Return the [x, y] coordinate for the center point of the cell that contains the specified text.  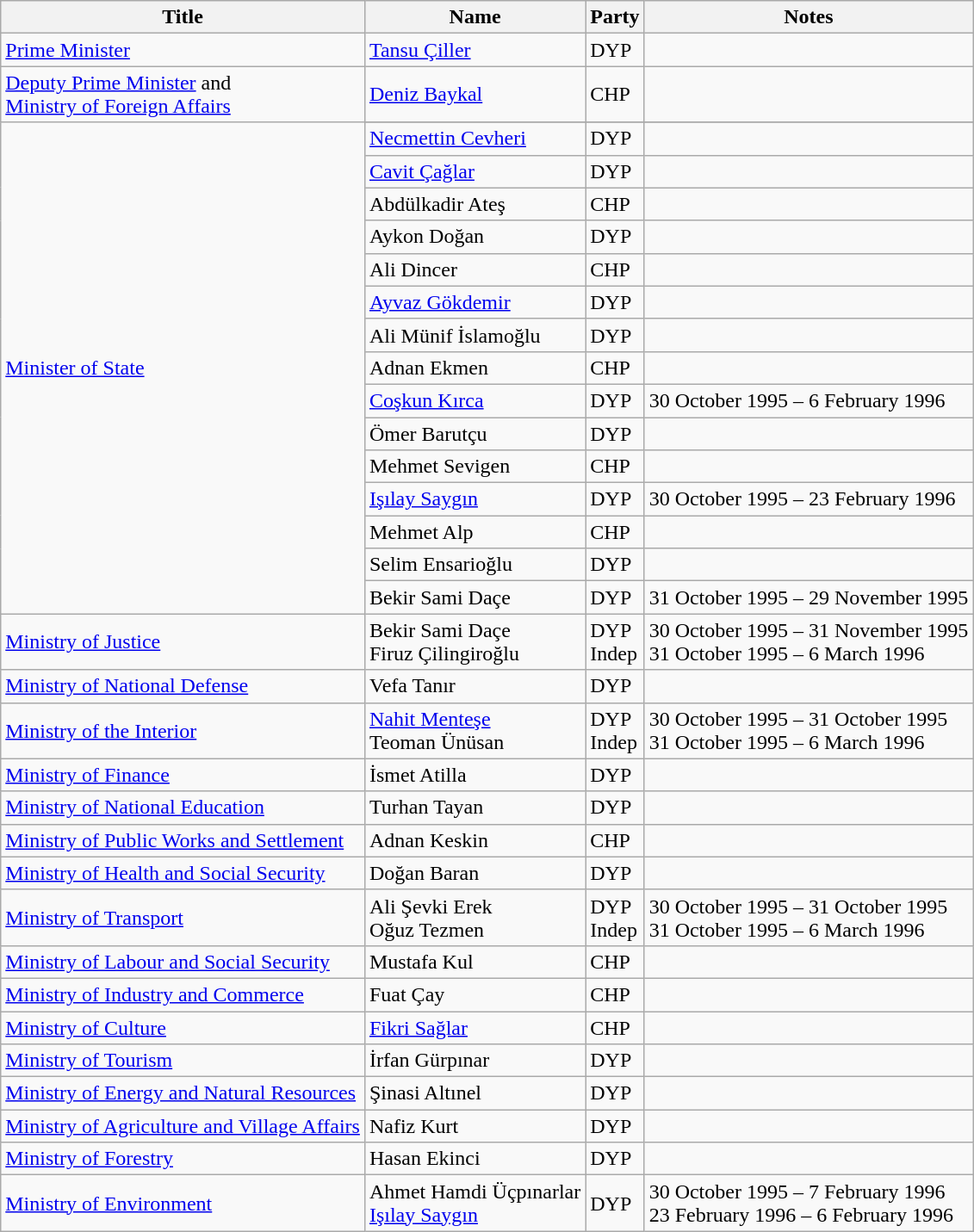
Ministry of Agriculture and Village Affairs [183, 1126]
Ahmet Hamdi ÜçpınarlarIşılay Saygın [475, 1204]
Mustafa Kul [475, 962]
Ali Şevki ErekOğuz Tezmen [475, 918]
İrfan Gürpınar [475, 1061]
Işılay Saygın [475, 499]
Mehmet Sevigen [475, 467]
Nafiz Kurt [475, 1126]
Prime Minister [183, 50]
Ministry of Culture [183, 1027]
30 October 1995 – 7 February 199623 February 1996 – 6 February 1996 [809, 1204]
Adnan Ekmen [475, 368]
Nahit MenteşeTeoman Ünüsan [475, 730]
Ministry of Environment [183, 1204]
Name [475, 17]
30 October 1995 – 6 February 1996 [809, 400]
Vefa Tanır [475, 686]
30 October 1995 – 31 November 199531 October 1995 – 6 March 1996 [809, 642]
Bekir Sami Daçe [475, 597]
Ministry of Energy and Natural Resources [183, 1093]
Abdülkadir Ateş [475, 204]
Coşkun Kırca [475, 400]
30 October 1995 – 23 February 1996 [809, 499]
Notes [809, 17]
Party [615, 17]
Ministry of the Interior [183, 730]
Ministry of National Education [183, 808]
Title [183, 17]
Ministry of Finance [183, 775]
Tansu Çiller [475, 50]
Ayvaz Gökdemir [475, 302]
Şinasi Altınel [475, 1093]
Ministry of Industry and Commerce [183, 994]
İsmet Atilla [475, 775]
Doğan Baran [475, 873]
Deputy Prime Minister andMinistry of Foreign Affairs [183, 95]
Fuat Çay [475, 994]
Ministry of Health and Social Security [183, 873]
Ministry of Forestry [183, 1159]
Ali Dincer [475, 269]
Necmettin Cevheri [475, 139]
Bekir Sami DaçeFiruz Çilingiroğlu [475, 642]
Ministry of Transport [183, 918]
Ministry of Tourism [183, 1061]
Ali Münif İslamoğlu [475, 335]
Deniz Baykal [475, 95]
Ministry of Public Works and Settlement [183, 840]
Mehmet Alp [475, 532]
Aykon Doğan [475, 237]
Ömer Barutçu [475, 433]
Selim Ensarioğlu [475, 565]
Minister of State [183, 368]
31 October 1995 – 29 November 1995 [809, 597]
Cavit Çağlar [475, 171]
Fikri Sağlar [475, 1027]
Hasan Ekinci [475, 1159]
Ministry of Justice [183, 642]
Ministry of National Defense [183, 686]
Adnan Keskin [475, 840]
Turhan Tayan [475, 808]
Ministry of Labour and Social Security [183, 962]
